Return the (x, y) coordinate for the center point of the cell that contains the specified text.  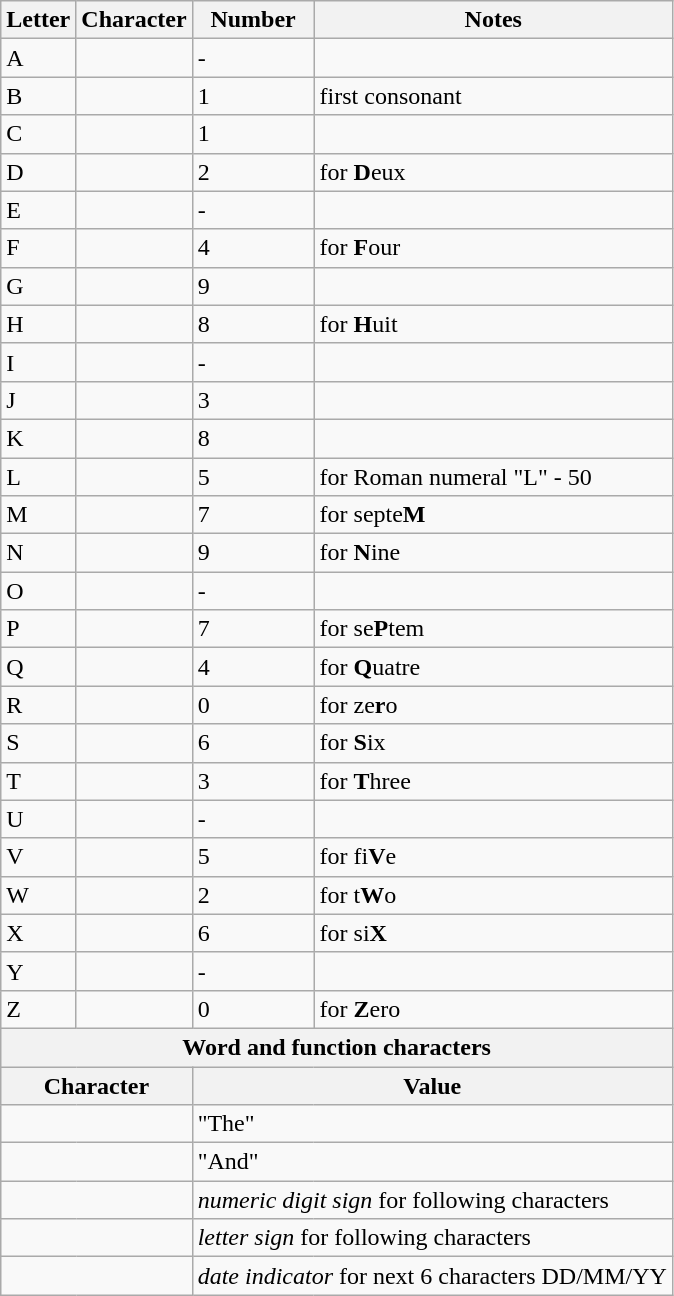
"And" (432, 1162)
date indicator for next 6 characters DD/MM/YY (432, 1276)
for septeM (493, 515)
F (38, 248)
D (38, 172)
C (38, 134)
first consonant (493, 96)
Word and function characters (337, 1047)
Notes (493, 20)
for zero (493, 705)
Letter (38, 20)
for Six (493, 743)
for sePtem (493, 629)
for Quatre (493, 667)
Number (253, 20)
Value (432, 1085)
A (38, 58)
numeric digit sign for following characters (432, 1200)
N (38, 553)
for Deux (493, 172)
I (38, 362)
P (38, 629)
V (38, 857)
R (38, 705)
K (38, 438)
J (38, 400)
M (38, 515)
E (38, 210)
H (38, 324)
T (38, 781)
letter sign for following characters (432, 1238)
Y (38, 971)
for Zero (493, 1009)
"The" (432, 1124)
for Three (493, 781)
B (38, 96)
for siX (493, 933)
L (38, 477)
X (38, 933)
W (38, 895)
G (38, 286)
Z (38, 1009)
for Nine (493, 553)
for Four (493, 248)
O (38, 591)
Q (38, 667)
for fiVe (493, 857)
for tWo (493, 895)
for Roman numeral "L" - 50 (493, 477)
S (38, 743)
for Huit (493, 324)
U (38, 819)
